Scan for the cell matching the given text and deliver its (x, y) coordinate at center. 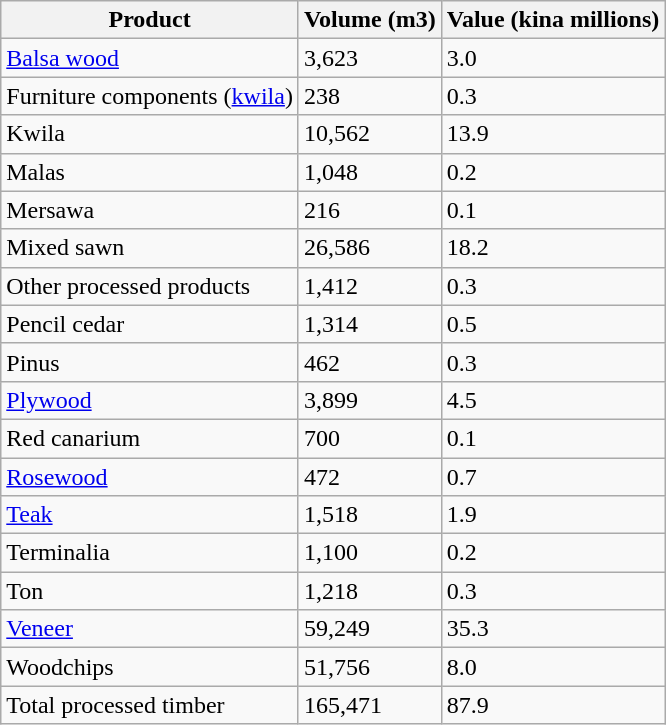
Kwila (150, 134)
10,562 (370, 134)
165,471 (370, 705)
26,586 (370, 248)
1,218 (370, 591)
Terminalia (150, 553)
Woodchips (150, 667)
238 (370, 96)
Veneer (150, 629)
462 (370, 362)
Malas (150, 172)
1,412 (370, 286)
Product (150, 20)
0.7 (553, 477)
Pencil cedar (150, 324)
Ton (150, 591)
1,100 (370, 553)
Rosewood (150, 477)
Mixed sawn (150, 248)
3.0 (553, 58)
Furniture components (kwila) (150, 96)
Other processed products (150, 286)
13.9 (553, 134)
3,899 (370, 400)
Red canarium (150, 438)
1,314 (370, 324)
Pinus (150, 362)
18.2 (553, 248)
Volume (m3) (370, 20)
700 (370, 438)
Teak (150, 515)
Mersawa (150, 210)
Total processed timber (150, 705)
51,756 (370, 667)
59,249 (370, 629)
1,518 (370, 515)
35.3 (553, 629)
216 (370, 210)
3,623 (370, 58)
8.0 (553, 667)
Plywood (150, 400)
1.9 (553, 515)
4.5 (553, 400)
472 (370, 477)
1,048 (370, 172)
Balsa wood (150, 58)
87.9 (553, 705)
0.5 (553, 324)
Value (kina millions) (553, 20)
